Detect which cell encompasses the target text, then output its [X, Y] center coordinate. 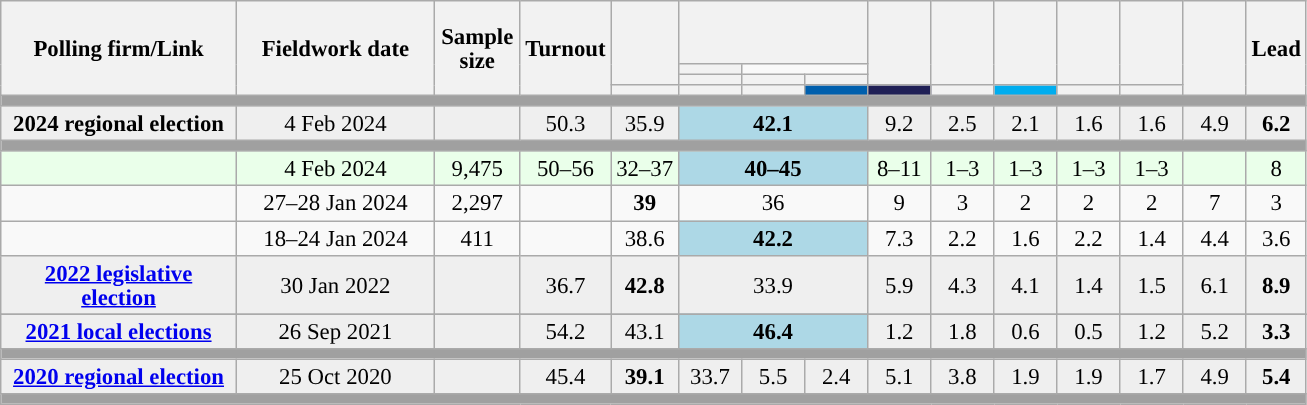
Polling firm/Link [119, 48]
5.4 [1276, 376]
8.9 [1276, 284]
5.5 [774, 376]
26 Sep 2021 [335, 332]
35.9 [645, 124]
0.6 [1026, 332]
33.7 [710, 376]
25 Oct 2020 [335, 376]
3.8 [962, 376]
1.5 [1152, 284]
2024 regional election [119, 124]
2.1 [1026, 124]
7.3 [900, 238]
54.2 [566, 332]
3.3 [1276, 332]
9,475 [477, 170]
4.3 [962, 284]
40–45 [772, 170]
5.1 [900, 376]
32–37 [645, 170]
5.2 [1214, 332]
1.7 [1152, 376]
4.4 [1214, 238]
39 [645, 204]
50.3 [566, 124]
30 Jan 2022 [335, 284]
42.1 [772, 124]
46.4 [772, 332]
36.7 [566, 284]
36 [772, 204]
42.8 [645, 284]
3.6 [1276, 238]
38.6 [645, 238]
7 [1214, 204]
50–56 [566, 170]
2.4 [836, 376]
42.2 [772, 238]
6.1 [1214, 284]
Lead [1276, 48]
45.4 [566, 376]
2022 legislative election [119, 284]
1.8 [962, 332]
9.2 [900, 124]
18–24 Jan 2024 [335, 238]
39.1 [645, 376]
2021 local elections [119, 332]
2.5 [962, 124]
2020 regional election [119, 376]
Turnout [566, 48]
Sample size [477, 48]
Fieldwork date [335, 48]
33.9 [772, 284]
6.2 [1276, 124]
9 [900, 204]
2,297 [477, 204]
8 [1276, 170]
411 [477, 238]
5.9 [900, 284]
27–28 Jan 2024 [335, 204]
43.1 [645, 332]
0.5 [1088, 332]
8–11 [900, 170]
4.1 [1026, 284]
